Extract the (x, y) coordinate from the center of the cell holding the provided text.  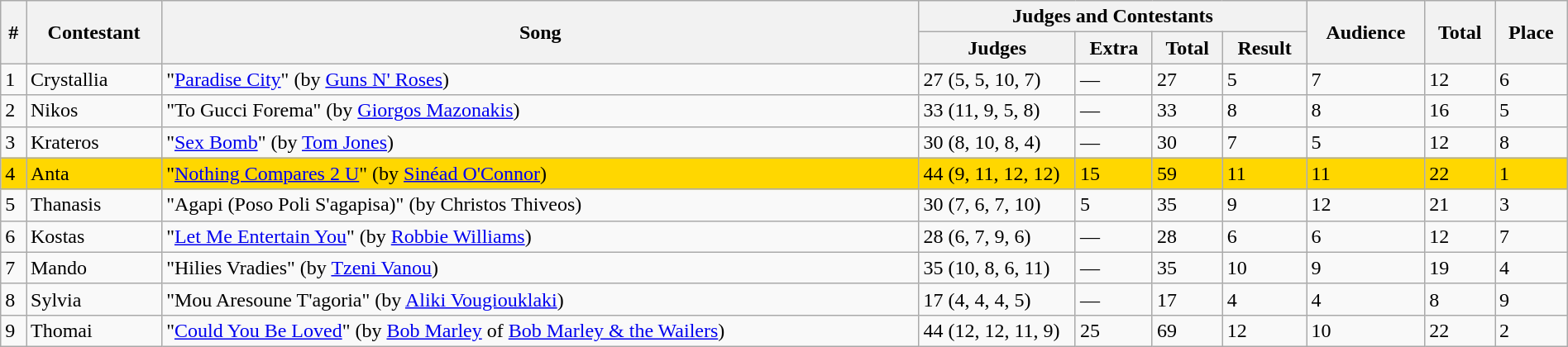
Mando (94, 268)
"Hilies Vradies" (by Tzeni Vanou) (541, 268)
Song (541, 32)
28 (6, 7, 9, 6) (997, 236)
Extra (1113, 48)
Sylvia (94, 299)
15 (1113, 173)
Place (1532, 32)
Kostas (94, 236)
"Mou Aresoune T'agoria" (by Aliki Vougiouklaki) (541, 299)
27 (1188, 79)
"Agapi (Poso Poli S'agapisa)" (by Christos Thiveos) (541, 205)
16 (1460, 111)
30 (8, 10, 8, 4) (997, 142)
"Nothing Compares 2 U" (by Sinéad O'Connor) (541, 173)
"Sex Bomb" (by Tom Jones) (541, 142)
Judges and Contestants (1113, 17)
44 (9, 11, 12, 12) (997, 173)
30 (1188, 142)
Thomai (94, 330)
"Paradise City" (by Guns N' Roses) (541, 79)
Thanasis (94, 205)
28 (1188, 236)
Audience (1366, 32)
Contestant (94, 32)
"Let Me Entertain You" (by Robbie Williams) (541, 236)
"Could You Be Loved" (by Bob Marley of Bob Marley & the Wailers) (541, 330)
Krateros (94, 142)
27 (5, 5, 10, 7) (997, 79)
17 (4, 4, 4, 5) (997, 299)
30 (7, 6, 7, 10) (997, 205)
Anta (94, 173)
69 (1188, 330)
19 (1460, 268)
17 (1188, 299)
Result (1264, 48)
59 (1188, 173)
Judges (997, 48)
Crystallia (94, 79)
44 (12, 12, 11, 9) (997, 330)
33 (11, 9, 5, 8) (997, 111)
"To Gucci Forema" (by Giorgos Mazonakis) (541, 111)
# (13, 32)
Nikos (94, 111)
21 (1460, 205)
35 (10, 8, 6, 11) (997, 268)
25 (1113, 330)
33 (1188, 111)
